Scan for the cell matching the given text and deliver its (X, Y) coordinate at center. 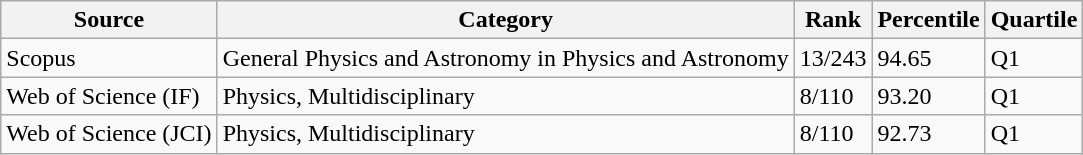
94.65 (928, 58)
92.73 (928, 134)
Percentile (928, 20)
Scopus (109, 58)
Quartile (1034, 20)
Category (506, 20)
13/243 (833, 58)
Source (109, 20)
Web of Science (IF) (109, 96)
General Physics and Astronomy in Physics and Astronomy (506, 58)
Rank (833, 20)
Web of Science (JCI) (109, 134)
93.20 (928, 96)
